Return [x, y] of the center of cell containing provided text 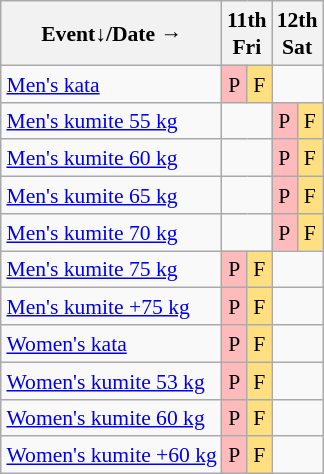
Men's kumite 75 kg [112, 268]
Men's kata [112, 84]
11thFri [247, 33]
Women's kata [112, 344]
Men's kumite 65 kg [112, 194]
Men's kumite 55 kg [112, 120]
Women's kumite 60 kg [112, 418]
Men's kumite +75 kg [112, 306]
Event↓/Date → [112, 33]
Men's kumite 70 kg [112, 232]
Women's kumite +60 kg [112, 454]
Men's kumite 60 kg [112, 158]
12thSat [298, 33]
Women's kumite 53 kg [112, 380]
